For the text-containing cell, return its midpoint in [X, Y] coordinate format. 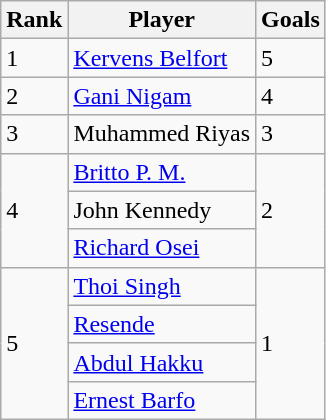
Goals [291, 20]
Richard Osei [162, 248]
Player [162, 20]
Gani Nigam [162, 96]
Resende [162, 324]
Ernest Barfo [162, 400]
Abdul Hakku [162, 362]
Kervens Belfort [162, 58]
Thoi Singh [162, 286]
Britto P. M. [162, 172]
Muhammed Riyas [162, 134]
Rank [34, 20]
John Kennedy [162, 210]
